Output the [x, y] coordinate of the center of the cell containing the given text.  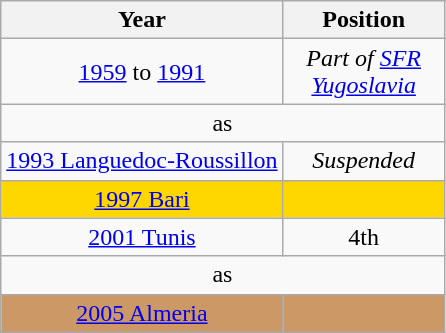
Position [364, 20]
Suspended [364, 161]
2005 Almeria [142, 313]
2001 Tunis [142, 237]
Part of SFR Yugoslavia [364, 72]
1993 Languedoc-Roussillon [142, 161]
4th [364, 237]
1959 to 1991 [142, 72]
1997 Bari [142, 199]
Year [142, 20]
